Pinpoint the cell where the given text exists, returning its (x, y) midpoint coordinate. 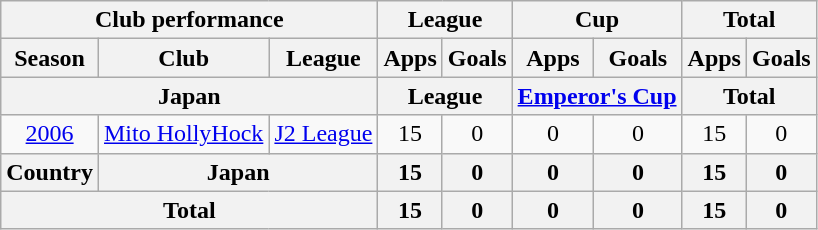
Emperor's Cup (597, 96)
Country (50, 172)
2006 (50, 134)
Club performance (190, 20)
J2 League (324, 134)
Season (50, 58)
Club (183, 58)
Mito HollyHock (183, 134)
Cup (597, 20)
